Return [X, Y] of the center of cell containing provided text 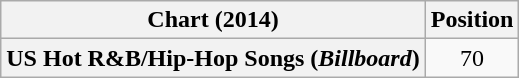
Chart (2014) [213, 20]
Position [472, 20]
US Hot R&B/Hip-Hop Songs (Billboard) [213, 58]
70 [472, 58]
